Identify which cell holds the provided text, then report its [x, y] central coordinate. 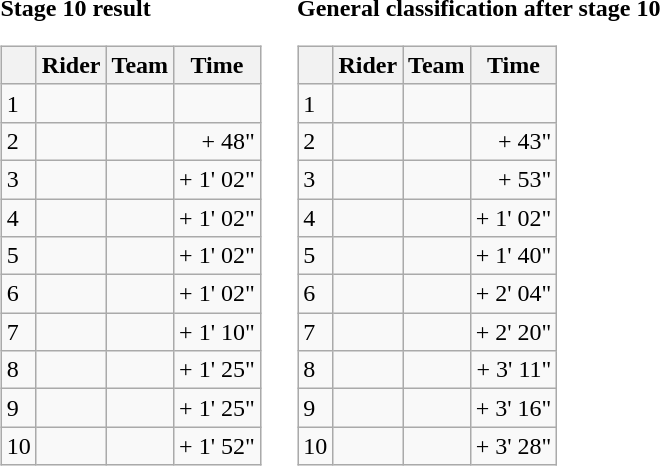
+ 1' 52" [218, 446]
+ 1' 40" [514, 256]
+ 2' 20" [514, 332]
+ 3' 16" [514, 408]
+ 1' 10" [218, 332]
+ 53" [514, 179]
+ 43" [514, 141]
+ 2' 04" [514, 294]
+ 3' 11" [514, 370]
+ 48" [218, 141]
+ 3' 28" [514, 446]
